Provide the [X, Y] coordinate of the cell's center where the given text is located.  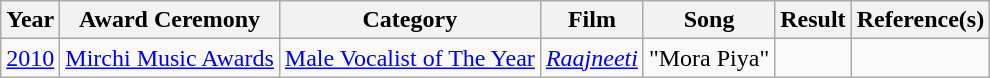
Category [410, 20]
"Mora Piya" [708, 58]
Raajneeti [592, 58]
Male Vocalist of The Year [410, 58]
Result [813, 20]
Film [592, 20]
Reference(s) [920, 20]
Mirchi Music Awards [170, 58]
Year [30, 20]
Song [708, 20]
Award Ceremony [170, 20]
2010 [30, 58]
